Determine the [X, Y] coordinate at the center of the cell enclosing the given text.  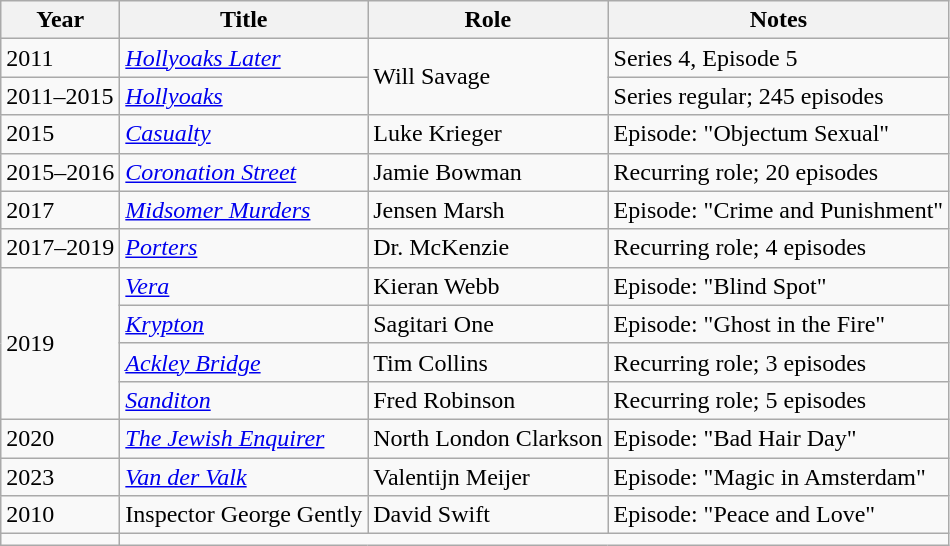
Hollyoaks Later [244, 58]
Ackley Bridge [244, 362]
Jamie Bowman [488, 172]
Krypton [244, 324]
2019 [60, 343]
Sagitari One [488, 324]
Notes [778, 20]
Episode: "Crime and Punishment" [778, 210]
2020 [60, 438]
Series regular; 245 episodes [778, 96]
2015–2016 [60, 172]
Sanditon [244, 400]
Kieran Webb [488, 286]
2017 [60, 210]
Episode: "Bad Hair Day" [778, 438]
Van der Valk [244, 477]
2011–2015 [60, 96]
Inspector George Gently [244, 515]
2010 [60, 515]
Will Savage [488, 77]
Coronation Street [244, 172]
Midsomer Murders [244, 210]
Hollyoaks [244, 96]
Episode: "Magic in Amsterdam" [778, 477]
Casualty [244, 134]
2011 [60, 58]
Series 4, Episode 5 [778, 58]
Recurring role; 3 episodes [778, 362]
Episode: "Peace and Love" [778, 515]
North London Clarkson [488, 438]
Episode: "Blind Spot" [778, 286]
Dr. McKenzie [488, 248]
Luke Krieger [488, 134]
2017–2019 [60, 248]
Title [244, 20]
Valentijn Meijer [488, 477]
2023 [60, 477]
Recurring role; 20 episodes [778, 172]
Porters [244, 248]
2015 [60, 134]
David Swift [488, 515]
Episode: "Objectum Sexual" [778, 134]
Fred Robinson [488, 400]
Episode: "Ghost in the Fire" [778, 324]
Role [488, 20]
Recurring role; 5 episodes [778, 400]
Year [60, 20]
Recurring role; 4 episodes [778, 248]
Jensen Marsh [488, 210]
Tim Collins [488, 362]
The Jewish Enquirer [244, 438]
Vera [244, 286]
